Return (X, Y) of the center of cell containing provided text 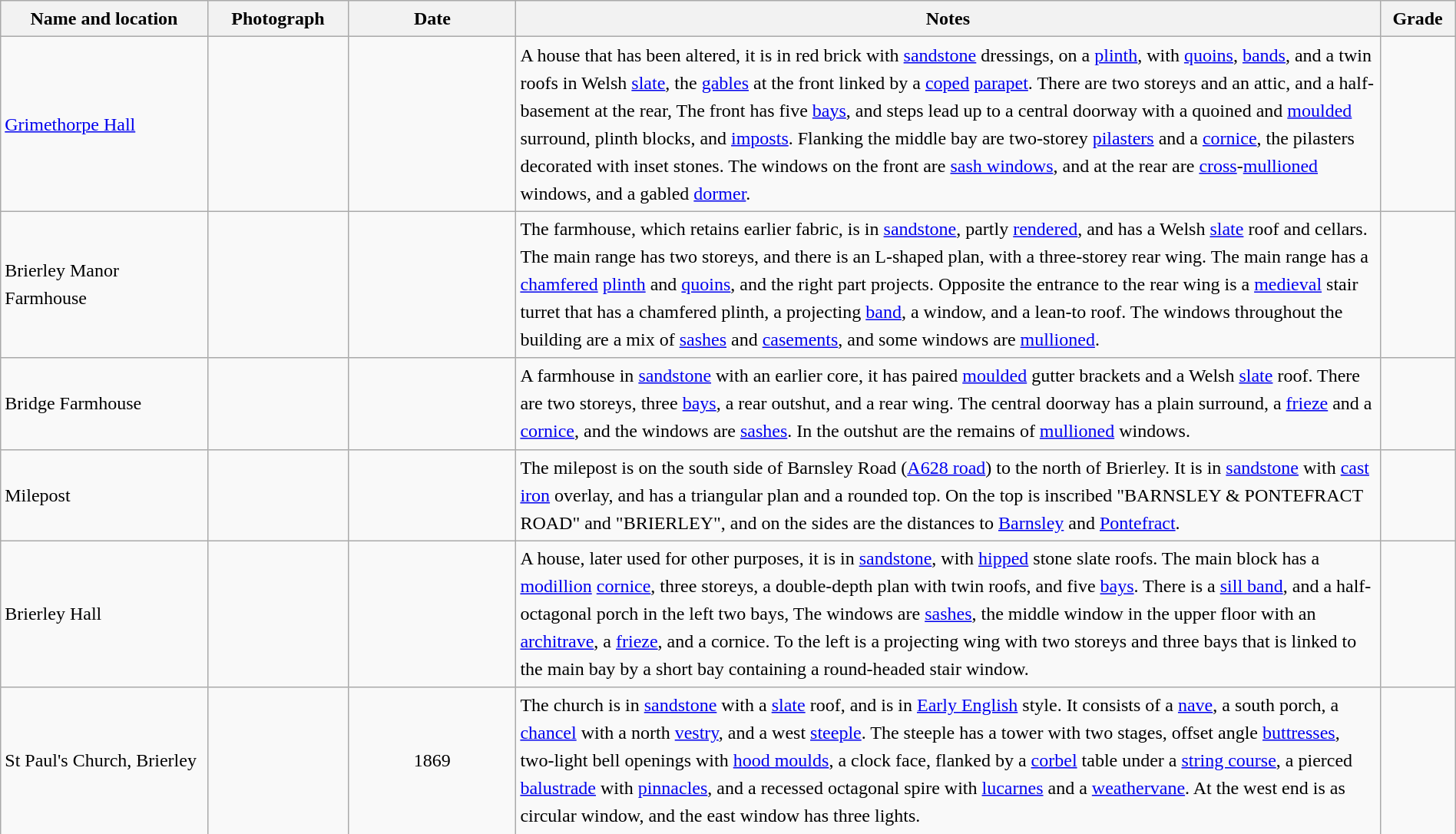
Brierley Hall (104, 614)
Name and location (104, 18)
Date (432, 18)
Photograph (278, 18)
1869 (432, 760)
Milepost (104, 495)
Grimethorpe Hall (104, 124)
Bridge Farmhouse (104, 404)
Brierley Manor Farmhouse (104, 284)
Notes (948, 18)
Grade (1418, 18)
St Paul's Church, Brierley (104, 760)
